Return the (X, Y) coordinate for the center point of the cell that contains the specified text.  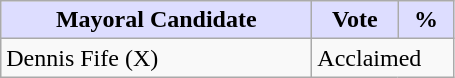
Mayoral Candidate (156, 20)
Acclaimed (383, 58)
Dennis Fife (X) (156, 58)
% (426, 20)
Vote (355, 20)
